Extract the (X, Y) coordinate from the center of the cell holding the provided text.  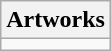
Artworks (56, 20)
